Determine the (x, y) coordinate at the center of the cell enclosing the given text.  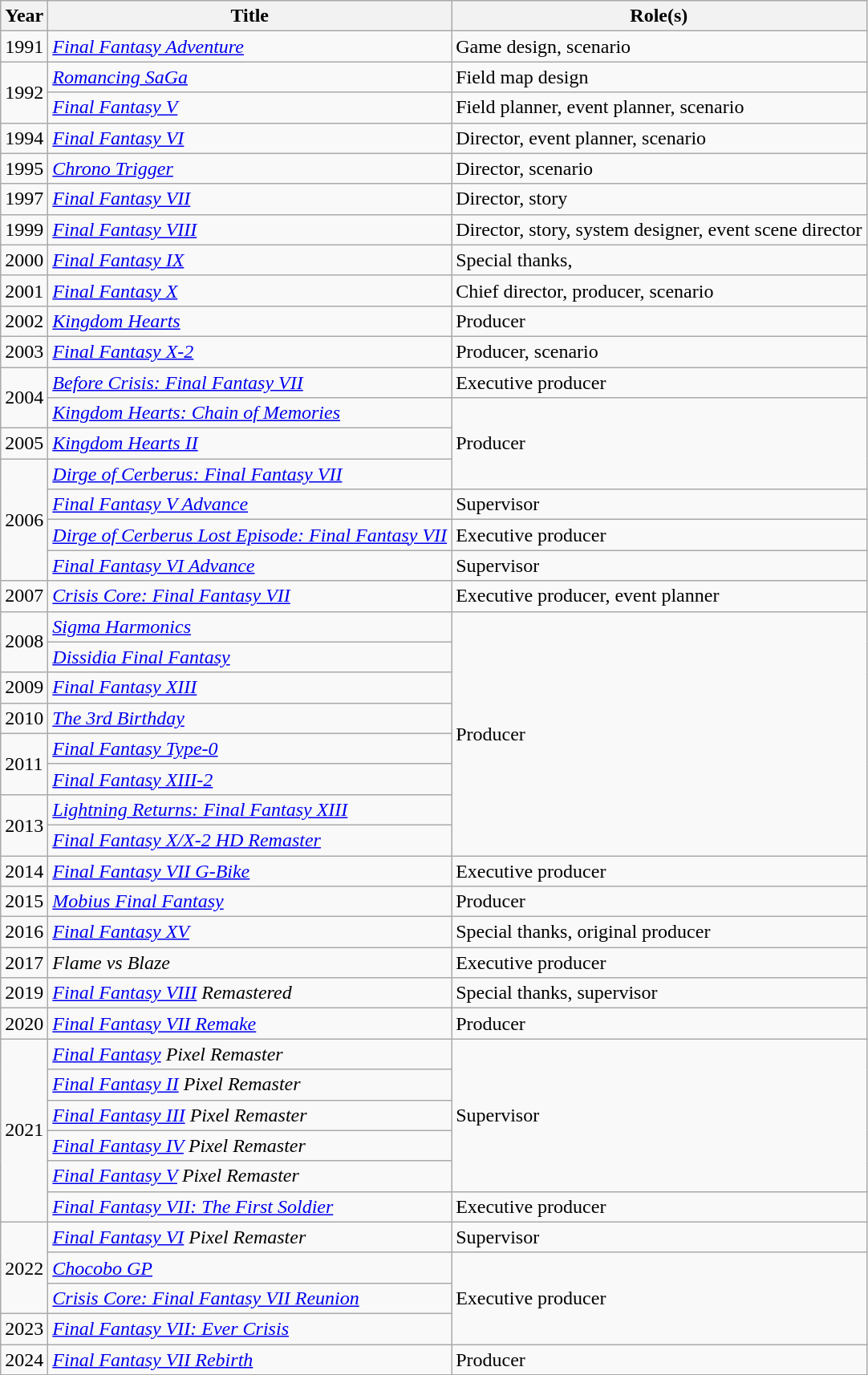
Final Fantasy Type-0 (250, 748)
Role(s) (659, 16)
Chrono Trigger (250, 168)
Final Fantasy X (250, 290)
1995 (24, 168)
Chief director, producer, scenario (659, 290)
Game design, scenario (659, 47)
Dirge of Cerberus Lost Episode: Final Fantasy VII (250, 535)
Lightning Returns: Final Fantasy XIII (250, 809)
2024 (24, 1360)
Director, scenario (659, 168)
Final Fantasy VI Advance (250, 566)
Title (250, 16)
1992 (24, 92)
Kingdom Hearts II (250, 444)
Final Fantasy VIII Remastered (250, 993)
Final Fantasy XV (250, 932)
Crisis Core: Final Fantasy VII Reunion (250, 1298)
Executive producer, event planner (659, 596)
Special thanks, (659, 260)
Final Fantasy V Advance (250, 505)
2008 (24, 642)
Final Fantasy VII G-Bike (250, 870)
Field planner, event planner, scenario (659, 107)
Dissidia Final Fantasy (250, 657)
Final Fantasy X/X-2 HD Remaster (250, 840)
Crisis Core: Final Fantasy VII (250, 596)
2000 (24, 260)
2003 (24, 351)
Before Crisis: Final Fantasy VII (250, 383)
Year (24, 16)
Dirge of Cerberus: Final Fantasy VII (250, 474)
2007 (24, 596)
Final Fantasy VI (250, 138)
2022 (24, 1268)
2015 (24, 902)
Field map design (659, 77)
Flame vs Blaze (250, 963)
1991 (24, 47)
2020 (24, 1024)
2006 (24, 520)
Final Fantasy VII: The First Soldier (250, 1207)
1999 (24, 229)
Final Fantasy III Pixel Remaster (250, 1115)
2002 (24, 321)
Director, event planner, scenario (659, 138)
2005 (24, 444)
Final Fantasy VII (250, 199)
2011 (24, 764)
Final Fantasy IX (250, 260)
Director, story (659, 199)
Kingdom Hearts (250, 321)
Final Fantasy V Pixel Remaster (250, 1176)
Final Fantasy II Pixel Remaster (250, 1085)
Final Fantasy Adventure (250, 47)
Kingdom Hearts: Chain of Memories (250, 413)
2010 (24, 718)
1994 (24, 138)
2019 (24, 993)
Sigma Harmonics (250, 627)
Special thanks, supervisor (659, 993)
Final Fantasy V (250, 107)
The 3rd Birthday (250, 718)
2023 (24, 1328)
Romancing SaGa (250, 77)
2001 (24, 290)
2009 (24, 687)
2017 (24, 963)
Final Fantasy Pixel Remaster (250, 1054)
Special thanks, original producer (659, 932)
1997 (24, 199)
2004 (24, 398)
Final Fantasy IV Pixel Remaster (250, 1146)
Chocobo GP (250, 1268)
Final Fantasy VII Rebirth (250, 1360)
Final Fantasy VI Pixel Remaster (250, 1237)
Final Fantasy VIII (250, 229)
2013 (24, 825)
Final Fantasy VII Remake (250, 1024)
Final Fantasy XIII-2 (250, 779)
Director, story, system designer, event scene director (659, 229)
Final Fantasy X-2 (250, 351)
Producer, scenario (659, 351)
Mobius Final Fantasy (250, 902)
Final Fantasy VII: Ever Crisis (250, 1328)
Final Fantasy XIII (250, 687)
2016 (24, 932)
2014 (24, 870)
2021 (24, 1130)
